Determine the (X, Y) coordinate at the center of the cell enclosing the given text.  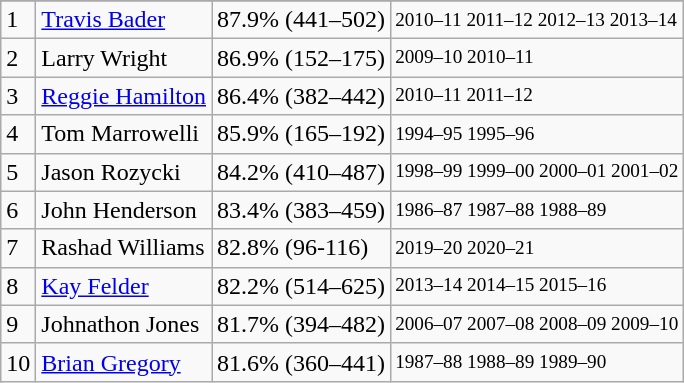
86.9% (152–175) (302, 58)
Reggie Hamilton (124, 96)
John Henderson (124, 210)
86.4% (382–442) (302, 96)
2 (18, 58)
83.4% (383–459) (302, 210)
2019–20 2020–21 (537, 248)
1987–88 1988–89 1989–90 (537, 362)
81.7% (394–482) (302, 324)
6 (18, 210)
84.2% (410–487) (302, 172)
2010–11 2011–12 2012–13 2013–14 (537, 20)
10 (18, 362)
2009–10 2010–11 (537, 58)
82.2% (514–625) (302, 286)
1994–95 1995–96 (537, 134)
82.8% (96-116) (302, 248)
Johnathon Jones (124, 324)
85.9% (165–192) (302, 134)
Jason Rozycki (124, 172)
1998–99 1999–00 2000–01 2001–02 (537, 172)
87.9% (441–502) (302, 20)
3 (18, 96)
1986–87 1987–88 1988–89 (537, 210)
2010–11 2011–12 (537, 96)
Travis Bader (124, 20)
Brian Gregory (124, 362)
Rashad Williams (124, 248)
1 (18, 20)
7 (18, 248)
5 (18, 172)
2006–07 2007–08 2008–09 2009–10 (537, 324)
81.6% (360–441) (302, 362)
Tom Marrowelli (124, 134)
8 (18, 286)
2013–14 2014–15 2015–16 (537, 286)
4 (18, 134)
9 (18, 324)
Larry Wright (124, 58)
Kay Felder (124, 286)
